For the text-containing cell, return its midpoint in (x, y) coordinate format. 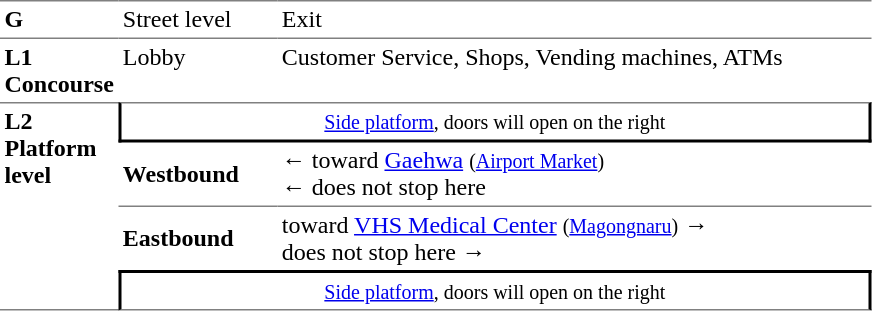
L2Platform level (59, 206)
Exit (574, 19)
Westbound (198, 174)
G (59, 19)
Eastbound (198, 238)
toward VHS Medical Center (Magongnaru) → does not stop here → (574, 238)
Lobby (198, 70)
L1Concourse (59, 70)
← toward Gaehwa (Airport Market)← does not stop here (574, 174)
Street level (198, 19)
Customer Service, Shops, Vending machines, ATMs (574, 70)
